Return the [X, Y] coordinate for the center point of the cell that contains the specified text.  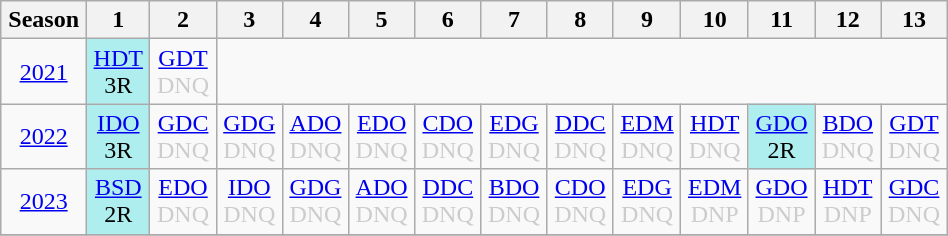
1 [118, 20]
2023 [44, 202]
Season [44, 20]
13 [914, 20]
3 [249, 20]
HDT3R [118, 72]
11 [781, 20]
GDO2R [781, 136]
7 [514, 20]
2 [183, 20]
2021 [44, 72]
IDO3R [118, 136]
2022 [44, 136]
EDMDNQ [647, 136]
GDODNP [781, 202]
10 [715, 20]
12 [848, 20]
5 [382, 20]
4 [315, 20]
HDTDNP [848, 202]
BSD2R [118, 202]
EDMDNP [715, 202]
IDODNQ [249, 202]
8 [580, 20]
6 [448, 20]
HDTDNQ [715, 136]
9 [647, 20]
